Return the (x, y) coordinate for the center point of the cell that contains the specified text.  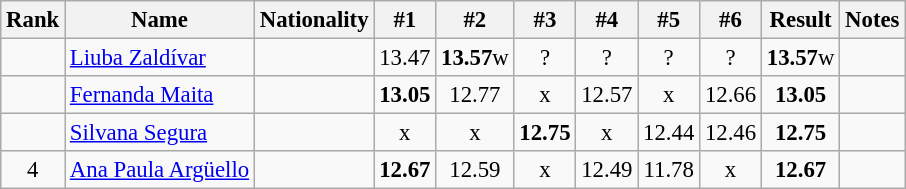
Nationality (314, 20)
Fernanda Maita (160, 95)
12.44 (669, 133)
4 (33, 170)
12.77 (475, 95)
11.78 (669, 170)
Notes (872, 20)
#4 (607, 20)
13.47 (405, 58)
12.46 (731, 133)
12.66 (731, 95)
Result (800, 20)
Ana Paula Argüello (160, 170)
Silvana Segura (160, 133)
Liuba Zaldívar (160, 58)
12.59 (475, 170)
#1 (405, 20)
Name (160, 20)
#2 (475, 20)
12.57 (607, 95)
#5 (669, 20)
12.49 (607, 170)
#3 (545, 20)
#6 (731, 20)
Rank (33, 20)
